Detect which cell encompasses the target text, then output its [x, y] center coordinate. 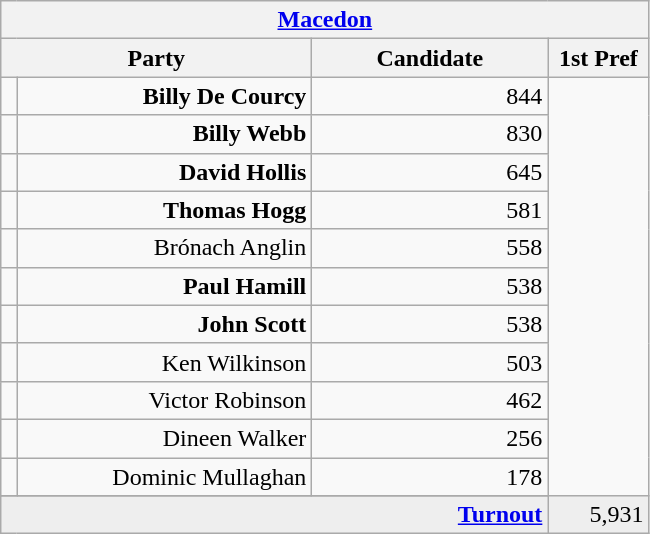
1st Pref [598, 58]
558 [430, 248]
844 [430, 96]
David Hollis [164, 172]
Thomas Hogg [164, 210]
Dominic Mullaghan [164, 477]
830 [430, 134]
462 [430, 400]
John Scott [164, 324]
645 [430, 172]
Ken Wilkinson [164, 362]
Paul Hamill [164, 286]
503 [430, 362]
Turnout [274, 515]
178 [430, 477]
Victor Robinson [164, 400]
581 [430, 210]
Billy De Courcy [164, 96]
5,931 [598, 515]
Dineen Walker [164, 438]
Candidate [430, 58]
Brónach Anglin [164, 248]
Macedon [325, 20]
256 [430, 438]
Party [156, 58]
Billy Webb [164, 134]
